Search for the cell housing the specified text and yield its [x, y] center coordinate. 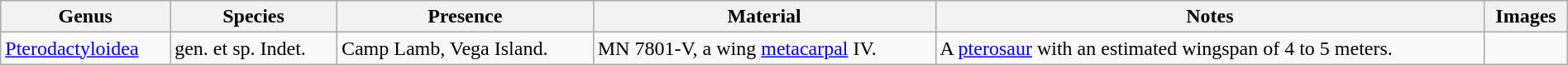
Camp Lamb, Vega Island. [465, 48]
A pterosaur with an estimated wingspan of 4 to 5 meters. [1210, 48]
gen. et sp. Indet. [254, 48]
Presence [465, 17]
MN 7801-V, a wing metacarpal IV. [764, 48]
Material [764, 17]
Species [254, 17]
Notes [1210, 17]
Images [1526, 17]
Genus [86, 17]
Pterodactyloidea [86, 48]
